Locate the cell with the specified text and output its [X, Y] center coordinate. 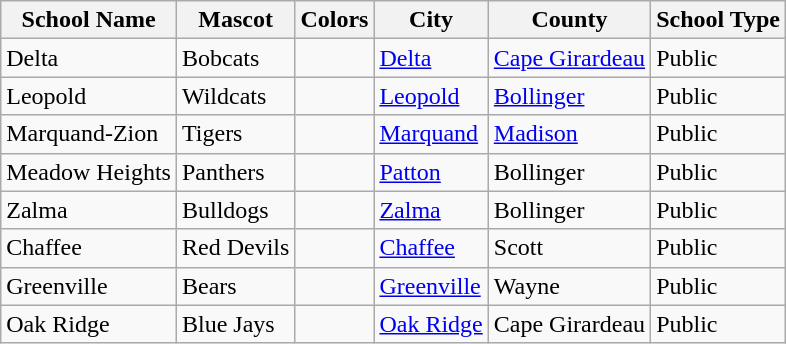
Red Devils [235, 248]
Bears [235, 286]
Patton [431, 172]
Mascot [235, 20]
Wayne [569, 286]
Madison [569, 134]
Bulldogs [235, 210]
Scott [569, 248]
Bobcats [235, 58]
Marquand-Zion [89, 134]
School Type [718, 20]
Blue Jays [235, 324]
Meadow Heights [89, 172]
Panthers [235, 172]
City [431, 20]
County [569, 20]
Tigers [235, 134]
Wildcats [235, 96]
School Name [89, 20]
Marquand [431, 134]
Colors [334, 20]
